Locate the cell with the specified text and output its [X, Y] center coordinate. 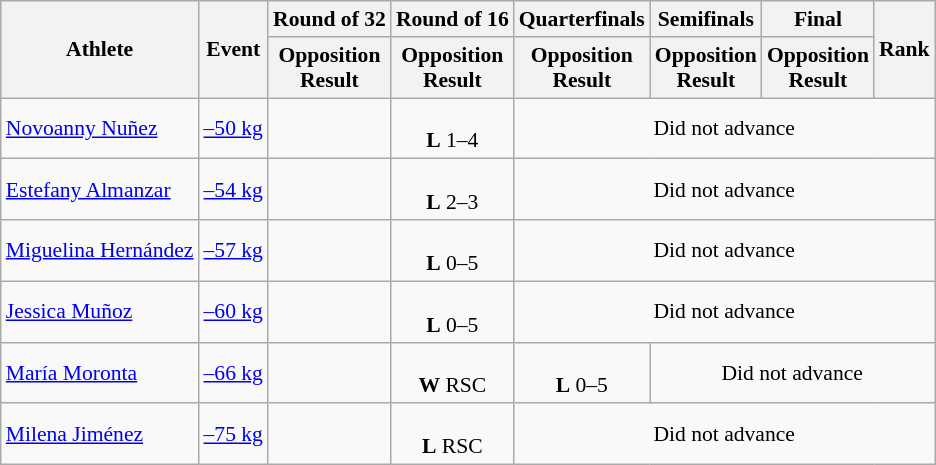
W RSC [452, 372]
Event [232, 50]
–54 kg [232, 190]
Miguelina Hernández [100, 250]
Round of 32 [330, 19]
Jessica Muñoz [100, 312]
María Moronta [100, 372]
L RSC [452, 434]
Rank [904, 50]
–50 kg [232, 128]
L 1–4 [452, 128]
–60 kg [232, 312]
Estefany Almanzar [100, 190]
Semifinals [706, 19]
Round of 16 [452, 19]
L 2–3 [452, 190]
Quarterfinals [582, 19]
Novoanny Nuñez [100, 128]
–75 kg [232, 434]
–57 kg [232, 250]
–66 kg [232, 372]
Athlete [100, 50]
Final [818, 19]
Milena Jiménez [100, 434]
